Output the [X, Y] coordinate of the center of the cell containing the given text.  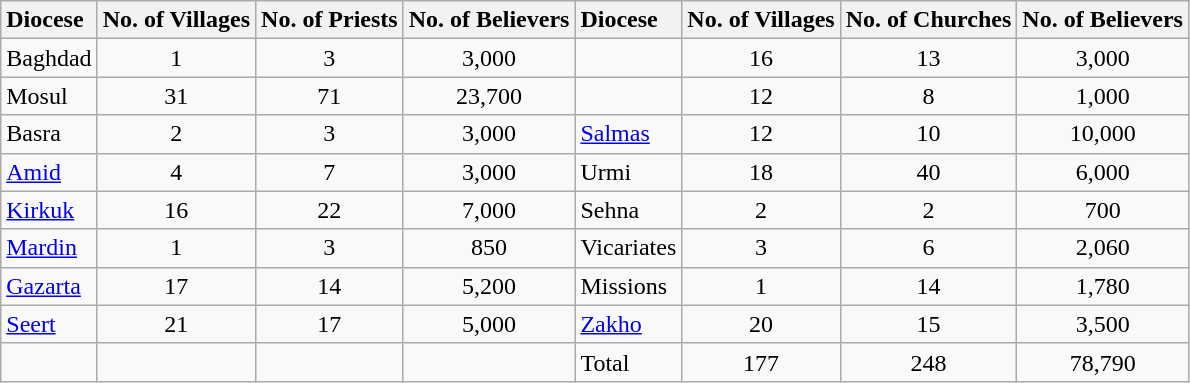
2,060 [1103, 248]
20 [761, 324]
Amid [49, 172]
Baghdad [49, 58]
Sehna [628, 210]
10 [928, 134]
71 [330, 96]
23,700 [489, 96]
5,200 [489, 286]
5,000 [489, 324]
850 [489, 248]
6,000 [1103, 172]
7,000 [489, 210]
Vicariates [628, 248]
Gazarta [49, 286]
Kirkuk [49, 210]
6 [928, 248]
21 [176, 324]
177 [761, 362]
Zakho [628, 324]
Mosul [49, 96]
13 [928, 58]
18 [761, 172]
248 [928, 362]
No. of Priests [330, 20]
22 [330, 210]
1,780 [1103, 286]
31 [176, 96]
Seert [49, 324]
700 [1103, 210]
15 [928, 324]
Urmi [628, 172]
3,500 [1103, 324]
Total [628, 362]
Basra [49, 134]
10,000 [1103, 134]
No. of Churches [928, 20]
Mardin [49, 248]
1,000 [1103, 96]
8 [928, 96]
7 [330, 172]
4 [176, 172]
78,790 [1103, 362]
Missions [628, 286]
Salmas [628, 134]
40 [928, 172]
